Locate the cell with the specified text and output its [X, Y] center coordinate. 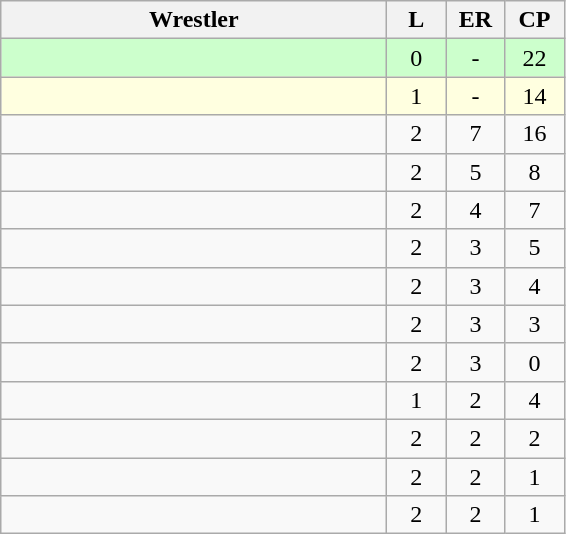
CP [534, 20]
14 [534, 96]
Wrestler [194, 20]
8 [534, 172]
22 [534, 58]
16 [534, 134]
L [416, 20]
ER [476, 20]
